Identify which cell holds the provided text, then report its [x, y] central coordinate. 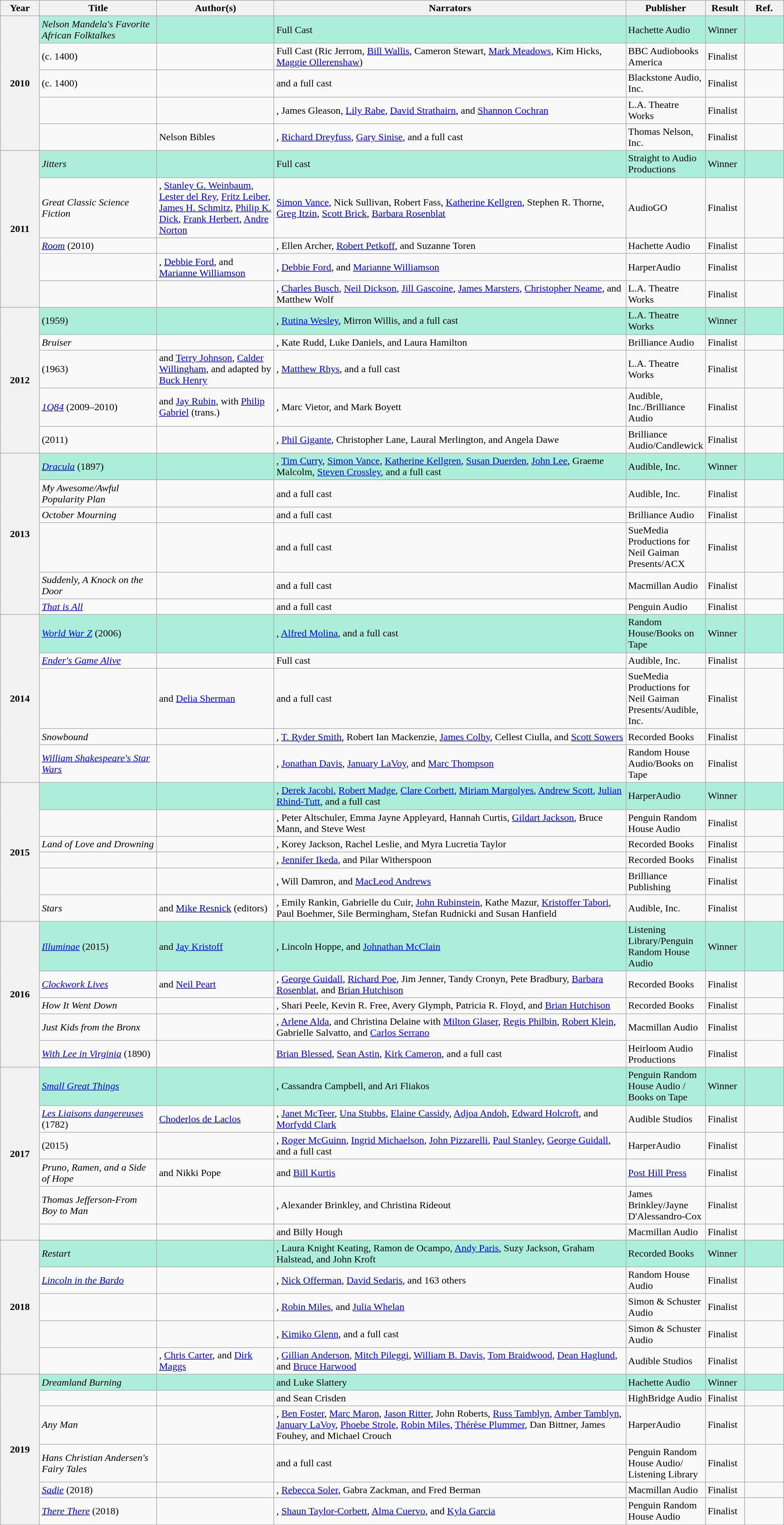
Suddenly, A Knock on the Door [98, 586]
How It Went Down [98, 1006]
Small Great Things [98, 1086]
, Cassandra Campbell, and Ari Fliakos [450, 1086]
Hans Christian Andersen's Fairy Tales [98, 1463]
2019 [20, 1450]
, Stanley G. Weinbaum, Lester del Rey, Fritz Leiber, James H. Schmitz, Philip K. Dick, Frank Herbert, Andre Norton [215, 208]
James Brinkley/Jayne D'Alessandro-Cox [666, 1205]
, Matthew Rhys, and a full cast [450, 369]
2018 [20, 1307]
Random House Audio [666, 1280]
Choderlos de Laclos [215, 1119]
2015 [20, 852]
Publisher [666, 8]
Dracula (1897) [98, 466]
Brilliance Publishing [666, 882]
, Shari Peele, Kevin R. Free, Avery Glymph, Patricia R. Floyd, and Brian Hutchison [450, 1006]
, Jennifer Ikeda, and Pilar Witherspoon [450, 860]
and Neil Peart [215, 984]
and Jay Rubin, with Philip Gabriel (trans.) [215, 407]
, Robin Miles, and Julia Whelan [450, 1307]
My Awesome/Awful Popularity Plan [98, 494]
, Nick Offerman, David Sedaris, and 163 others [450, 1280]
, Korey Jackson, Rachel Leslie, and Myra Lucretia Taylor [450, 844]
, Gillian Anderson, Mitch Pileggi, William B. Davis, Tom Braidwood, Dean Haglund, and Bruce Harwood [450, 1361]
Brilliance Audio/Candlewick [666, 440]
Listening Library/Penguin Random House Audio [666, 946]
and Bill Kurtis [450, 1173]
(1959) [98, 321]
, Phil Gigante, Christopher Lane, Laural Merlington, and Angela Dawe [450, 440]
Penguin Audio [666, 607]
There There (2018) [98, 1511]
Narrators [450, 8]
, Alexander Brinkley, and Christina Rideout [450, 1205]
, Laura Knight Keating, Ramon de Ocampo, Andy Paris, Suzy Jackson, Graham Halstead, and John Kroft [450, 1253]
, Emily Rankin, Gabrielle du Cuir, John Rubinstein, Kathe Mazur, Kristoffer Tabori, Paul Boehmer, Sile Bermingham, Stefan Rudnicki and Susan Hanfield [450, 908]
, George Guidall, Richard Poe, Jim Jenner, Tandy Cronyn, Pete Bradbury, Barbara Rosenblat, and Brian Hutchison [450, 984]
, Rutina Wesley, Mirron Willis, and a full cast [450, 321]
Random House Audio/Books on Tape [666, 763]
Nelson Bibles [215, 137]
Sadie (2018) [98, 1490]
2017 [20, 1154]
, Kimiko Glenn, and a full cast [450, 1334]
World War Z (2006) [98, 633]
Year [20, 8]
, Will Damron, and MacLeod Andrews [450, 882]
(2015) [98, 1145]
AudioGO [666, 208]
Just Kids from the Bronx [98, 1027]
Jitters [98, 164]
and Billy Hough [450, 1232]
, James Gleason, Lily Rabe, David Strathairn, and Shannon Cochran [450, 110]
Great Classic Science Fiction [98, 208]
October Mourning [98, 515]
Ref. [764, 8]
(2011) [98, 440]
Author(s) [215, 8]
, Lincoln Hoppe, and Johnathan McClain [450, 946]
Dreamland Burning [98, 1382]
Room (2010) [98, 246]
and Sean Crisden [450, 1398]
2012 [20, 380]
Blackstone Audio, Inc. [666, 84]
, Alfred Molina, and a full cast [450, 633]
, Derek Jacobi, Robert Madge, Clare Corbett, Miriam Margolyes, Andrew Scott, Julian Rhind-Tutt, and a full cast [450, 796]
Thomas Jefferson-From Boy to Man [98, 1205]
, Richard Dreyfuss, Gary Sinise, and a full cast [450, 137]
HighBridge Audio [666, 1398]
, Jonathan Davis, January LaVoy, and Marc Thompson [450, 763]
Nelson Mandela's Favorite African Folktalkes [98, 30]
SueMedia Productions for Neil Gaiman Presents/ACX [666, 547]
, Charles Busch, Neil Dickson, Jill Gascoine, James Marsters, Christopher Neame, and Matthew Wolf [450, 294]
and Jay Kristoff [215, 946]
, Peter Altschuler, Emma Jayne Appleyard, Hannah Curtis, Gildart Jackson, Bruce Mann, and Steve West [450, 823]
Snowbound [98, 736]
, Ellen Archer, Robert Petkoff, and Suzanne Toren [450, 246]
, Janet McTeer, Una Stubbs, Elaine Cassidy, Adjoa Andoh, Edward Holcroft, and Morfydd Clark [450, 1119]
Brian Blessed, Sean Astin, Kirk Cameron, and a full cast [450, 1054]
, Roger McGuinn, Ingrid Michaelson, John Pizzarelli, Paul Stanley, George Guidall, and a full cast [450, 1145]
Audible, Inc./Brilliance Audio [666, 407]
That is All [98, 607]
and Nikki Pope [215, 1173]
, Tim Curry, Simon Vance, Katherine Kellgren, Susan Duerden, John Lee, Graeme Malcolm, Steven Crossley, and a full cast [450, 466]
1Q84 (2009–2010) [98, 407]
, Chris Carter, and Dirk Maggs [215, 1361]
Pruno, Ramen, and a Side of Hope [98, 1173]
Heirloom Audio Productions [666, 1054]
Land of Love and Drowning [98, 844]
, Rebecca Soler, Gabra Zackman, and Fred Berman [450, 1490]
and Delia Sherman [215, 698]
Straight to Audio Productions [666, 164]
Title [98, 8]
Penguin Random House Audio/ Listening Library [666, 1463]
William Shakespeare's Star Wars [98, 763]
Penguin Random House Audio / Books on Tape [666, 1086]
Illuminae (2015) [98, 946]
Any Man [98, 1425]
Stars [98, 908]
With Lee in Virginia (1890) [98, 1054]
and Luke Slattery [450, 1382]
2013 [20, 534]
BBC Audiobooks America [666, 56]
, T. Ryder Smith, Robert Ian Mackenzie, James Colby, Cellest Ciulla, and Scott Sowers [450, 736]
Les Liaisons dangereuses (1782) [98, 1119]
, Arlene Alda, and Christina Delaine with Milton Glaser, Regis Philbin, Robert Klein, Gabrielle Salvatto, and Carlos Serrano [450, 1027]
Simon Vance, Nick Sullivan, Robert Fass, Katherine Kellgren, Stephen R. Thorne, Greg Itzin, Scott Brick, Barbara Rosenblat [450, 208]
, Marc Vietor, and Mark Boyett [450, 407]
Post Hill Press [666, 1173]
, Kate Rudd, Luke Daniels, and Laura Hamilton [450, 342]
Result [725, 8]
Clockwork Lives [98, 984]
Restart [98, 1253]
, Shaun Taylor-Corbett, Alma Cuervo, and Kyla Garcia [450, 1511]
2016 [20, 994]
Lincoln in the Bardo [98, 1280]
Full Cast (Ric Jerrom, Bill Wallis, Cameron Stewart, Mark Meadows, Kim Hicks, Maggie Ollerenshaw) [450, 56]
Ender's Game Alive [98, 660]
Random House/Books on Tape [666, 633]
2011 [20, 229]
SueMedia Productions for Neil Gaiman Presents/Audible, Inc. [666, 698]
and Terry Johnson, Calder Willingham, and adapted by Buck Henry [215, 369]
2014 [20, 698]
and Mike Resnick (editors) [215, 908]
Full Cast [450, 30]
Bruiser [98, 342]
(1963) [98, 369]
2010 [20, 84]
Thomas Nelson, Inc. [666, 137]
